Pinpoint the cell where the given text exists, returning its (x, y) midpoint coordinate. 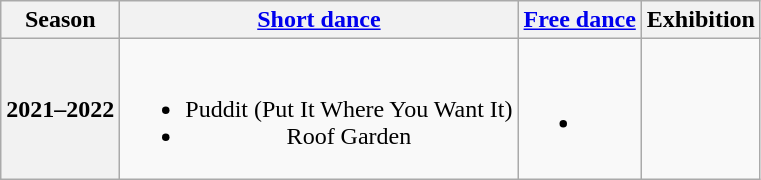
Exhibition (700, 20)
Short dance (319, 20)
2021–2022 (60, 109)
Season (60, 20)
Puddit (Put It Where You Want It)Roof Garden (319, 109)
Free dance (580, 20)
